Return the (X, Y) coordinate for the center point of the cell that contains the specified text.  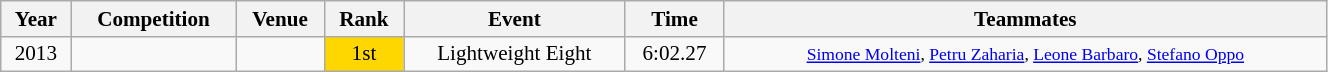
6:02.27 (674, 54)
Venue (280, 18)
Simone Molteni, Petru Zaharia, Leone Barbaro, Stefano Oppo (1025, 54)
Competition (154, 18)
Lightweight Eight (514, 54)
Teammates (1025, 18)
Event (514, 18)
2013 (36, 54)
1st (364, 54)
Rank (364, 18)
Time (674, 18)
Year (36, 18)
